Detect which cell encompasses the target text, then output its (X, Y) center coordinate. 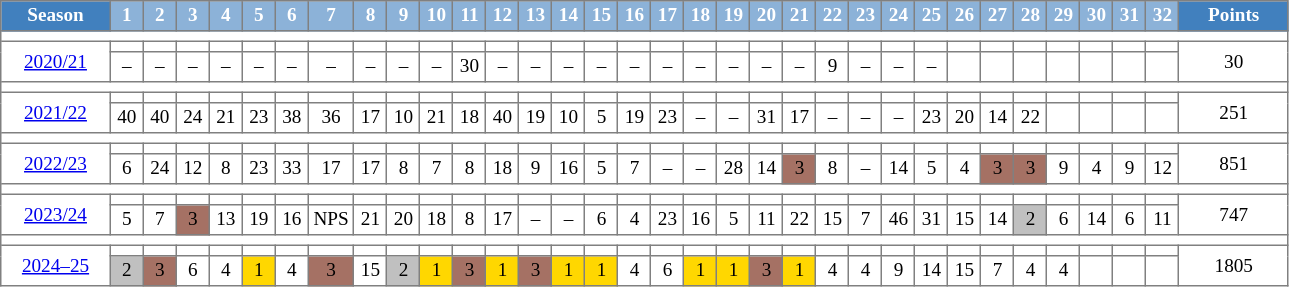
Season (56, 16)
251 (1234, 112)
46 (898, 220)
2021/22 (56, 112)
2022/23 (56, 163)
747 (1234, 214)
2023/24 (56, 214)
38 (292, 118)
26 (964, 16)
33 (292, 169)
25 (932, 16)
2024–25 (56, 265)
29 (1064, 16)
36 (331, 118)
32 (1162, 16)
851 (1234, 163)
27 (998, 16)
NPS (331, 220)
2020/21 (56, 61)
1805 (1234, 265)
Points (1234, 16)
